Search for the cell housing the specified text and yield its [x, y] center coordinate. 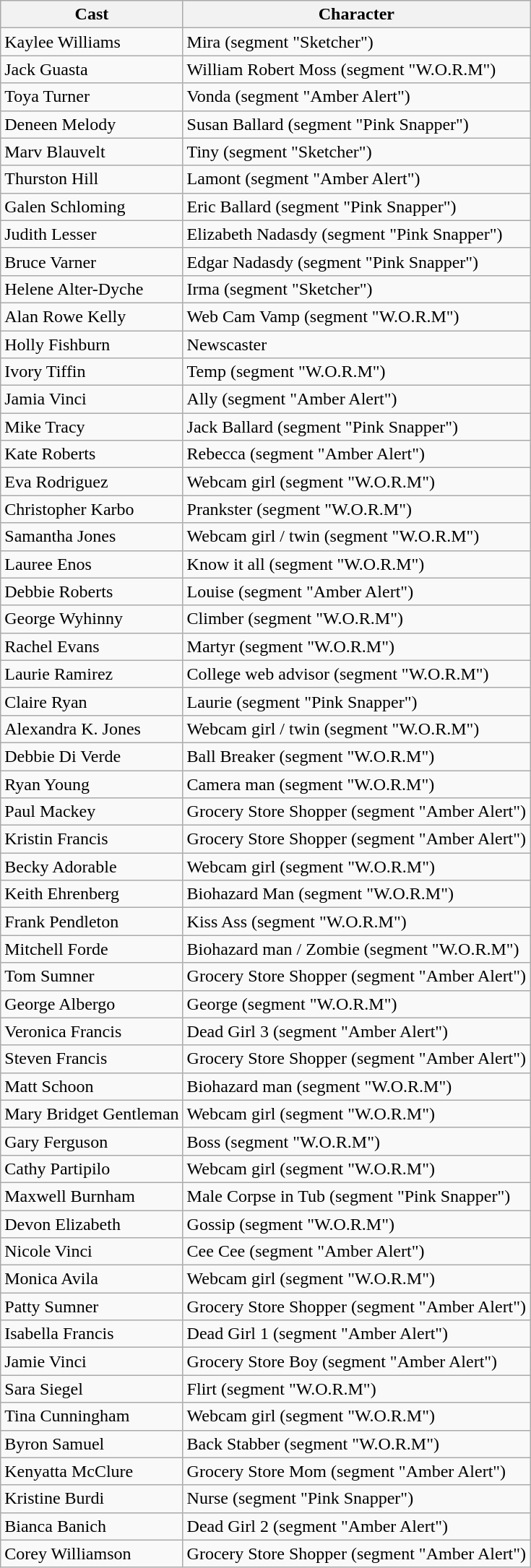
Biohazard Man (segment "W.O.R.M") [357, 894]
Matt Schoon [92, 1086]
Kristin Francis [92, 839]
Jamia Vinci [92, 399]
Devon Elizabeth [92, 1224]
Keith Ehrenberg [92, 894]
Louise (segment "Amber Alert") [357, 592]
Temp (segment "W.O.R.M") [357, 372]
Maxwell Burnham [92, 1196]
Rachel Evans [92, 646]
Eric Ballard (segment "Pink Snapper") [357, 207]
Becky Adorable [92, 867]
Nicole Vinci [92, 1252]
Deneen Melody [92, 124]
Tiny (segment "Sketcher") [357, 152]
Ally (segment "Amber Alert") [357, 399]
Elizabeth Nadasdy (segment "Pink Snapper") [357, 234]
Claire Ryan [92, 701]
Web Cam Vamp (segment "W.O.R.M") [357, 316]
Steven Francis [92, 1059]
George (segment "W.O.R.M") [357, 1004]
Debbie Roberts [92, 592]
Byron Samuel [92, 1444]
Alexandra K. Jones [92, 729]
Ryan Young [92, 784]
Kiss Ass (segment "W.O.R.M") [357, 922]
Cast [92, 14]
Kate Roberts [92, 454]
Bruce Varner [92, 261]
Mary Bridget Gentleman [92, 1114]
Paul Mackey [92, 812]
Laurie (segment "Pink Snapper") [357, 701]
Debbie Di Verde [92, 756]
Sara Siegel [92, 1389]
Thurston Hill [92, 179]
Frank Pendleton [92, 922]
Patty Sumner [92, 1307]
Male Corpse in Tub (segment "Pink Snapper") [357, 1196]
Gossip (segment "W.O.R.M") [357, 1224]
Alan Rowe Kelly [92, 316]
College web advisor (segment "W.O.R.M") [357, 674]
Marv Blauvelt [92, 152]
Edgar Nadasdy (segment "Pink Snapper") [357, 261]
Ball Breaker (segment "W.O.R.M") [357, 756]
Flirt (segment "W.O.R.M") [357, 1389]
Veronica Francis [92, 1031]
Dead Girl 1 (segment "Amber Alert") [357, 1334]
Mira (segment "Sketcher") [357, 42]
Climber (segment "W.O.R.M") [357, 619]
Irma (segment "Sketcher") [357, 289]
Judith Lesser [92, 234]
Dead Girl 3 (segment "Amber Alert") [357, 1031]
Kenyatta McClure [92, 1471]
Bianca Banich [92, 1526]
Christopher Karbo [92, 509]
Helene Alter-Dyche [92, 289]
Jack Ballard (segment "Pink Snapper") [357, 427]
Kaylee Williams [92, 42]
Martyr (segment "W.O.R.M") [357, 646]
Gary Ferguson [92, 1141]
Back Stabber (segment "W.O.R.M") [357, 1444]
William Robert Moss (segment "W.O.R.M") [357, 69]
Newscaster [357, 345]
Mitchell Forde [92, 949]
Character [357, 14]
George Albergo [92, 1004]
Ivory Tiffin [92, 372]
Lauree Enos [92, 564]
Tom Sumner [92, 976]
Prankster (segment "W.O.R.M") [357, 509]
Lamont (segment "Amber Alert") [357, 179]
Know it all (segment "W.O.R.M") [357, 564]
Galen Schloming [92, 207]
Camera man (segment "W.O.R.M") [357, 784]
Cathy Partipilo [92, 1169]
Samantha Jones [92, 537]
Corey Williamson [92, 1554]
Isabella Francis [92, 1334]
Laurie Ramirez [92, 674]
Vonda (segment "Amber Alert") [357, 97]
George Wyhinny [92, 619]
Monica Avila [92, 1279]
Mike Tracy [92, 427]
Jack Guasta [92, 69]
Biohazard man (segment "W.O.R.M") [357, 1086]
Tina Cunningham [92, 1416]
Biohazard man / Zombie (segment "W.O.R.M") [357, 949]
Grocery Store Boy (segment "Amber Alert") [357, 1361]
Jamie Vinci [92, 1361]
Dead Girl 2 (segment "Amber Alert") [357, 1526]
Holly Fishburn [92, 345]
Rebecca (segment "Amber Alert") [357, 454]
Eva Rodriguez [92, 482]
Toya Turner [92, 97]
Kristine Burdi [92, 1499]
Susan Ballard (segment "Pink Snapper") [357, 124]
Nurse (segment "Pink Snapper") [357, 1499]
Boss (segment "W.O.R.M") [357, 1141]
Grocery Store Mom (segment "Amber Alert") [357, 1471]
Cee Cee (segment "Amber Alert") [357, 1252]
